From the cell containing the given text, extract its center point as (x, y) coordinate. 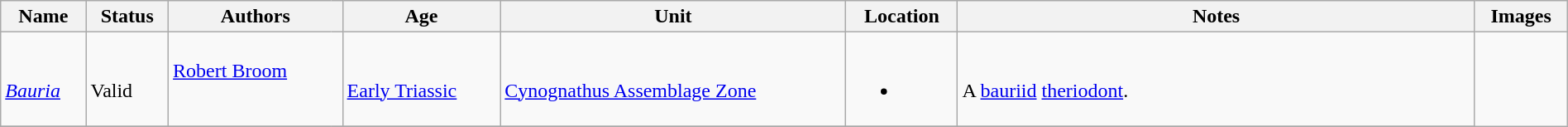
Name (43, 17)
Status (127, 17)
Images (1521, 17)
Location (901, 17)
Notes (1216, 17)
Authors (256, 17)
Robert Broom (250, 80)
A bauriid theriodont. (1216, 80)
Unit (673, 17)
Early Triassic (422, 80)
Age (422, 17)
Valid (127, 80)
Bauria (43, 80)
Cynognathus Assemblage Zone (673, 80)
